Output the (X, Y) coordinate of the center of the cell containing the given text.  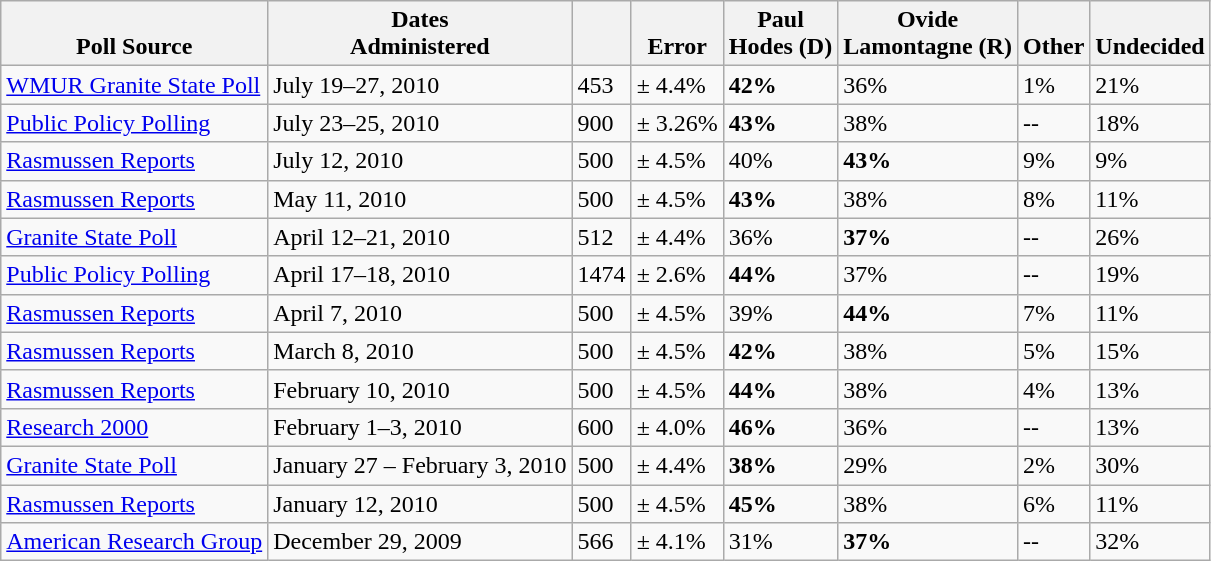
January 27 – February 3, 2010 (420, 465)
February 1–3, 2010 (420, 427)
900 (602, 123)
OvideLamontagne (R) (928, 34)
Error (677, 34)
April 17–18, 2010 (420, 275)
WMUR Granite State Poll (134, 85)
± 4.0% (677, 427)
600 (602, 427)
5% (1053, 351)
Poll Source (134, 34)
± 4.1% (677, 542)
32% (1150, 542)
453 (602, 85)
6% (1053, 503)
February 10, 2010 (420, 389)
46% (780, 427)
512 (602, 237)
2% (1053, 465)
4% (1053, 389)
July 19–27, 2010 (420, 85)
± 3.26% (677, 123)
15% (1150, 351)
30% (1150, 465)
39% (780, 313)
40% (780, 161)
PaulHodes (D) (780, 34)
8% (1053, 199)
July 12, 2010 (420, 161)
March 8, 2010 (420, 351)
29% (928, 465)
Undecided (1150, 34)
1474 (602, 275)
January 12, 2010 (420, 503)
May 11, 2010 (420, 199)
American Research Group (134, 542)
31% (780, 542)
Other (1053, 34)
1% (1053, 85)
19% (1150, 275)
Research 2000 (134, 427)
566 (602, 542)
April 7, 2010 (420, 313)
July 23–25, 2010 (420, 123)
21% (1150, 85)
± 2.6% (677, 275)
26% (1150, 237)
7% (1053, 313)
45% (780, 503)
DatesAdministered (420, 34)
18% (1150, 123)
December 29, 2009 (420, 542)
April 12–21, 2010 (420, 237)
